Pinpoint the cell where the given text exists, returning its [X, Y] midpoint coordinate. 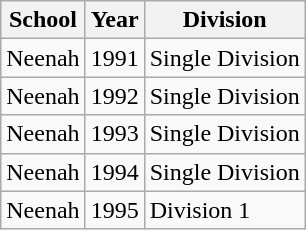
1994 [114, 172]
Division [224, 20]
1991 [114, 58]
1995 [114, 210]
School [43, 20]
Division 1 [224, 210]
Year [114, 20]
1992 [114, 96]
1993 [114, 134]
